Provide the (X, Y) coordinate of the cell's center where the given text is located.  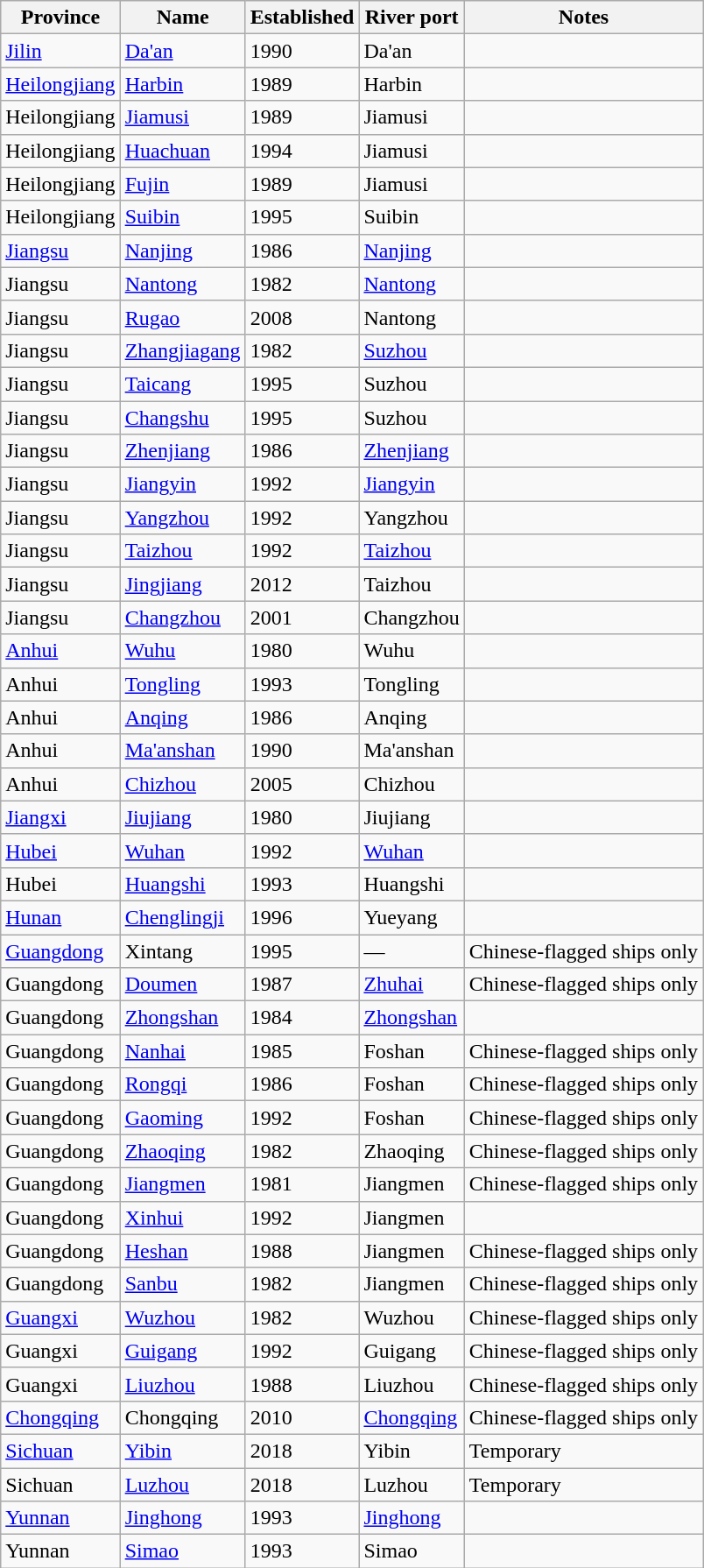
Doumen (182, 985)
Changshu (182, 418)
Nanhai (182, 1051)
Gaoming (182, 1118)
Rongqi (182, 1084)
Jingjiang (182, 584)
Province (60, 18)
Heshan (182, 1251)
2012 (302, 584)
Fujin (182, 184)
Zhuhai (412, 985)
2010 (302, 1417)
2005 (302, 784)
Jilin (60, 51)
2001 (302, 618)
2008 (302, 317)
River port (412, 18)
Rugao (182, 317)
1981 (302, 1184)
Sanbu (182, 1284)
1985 (302, 1051)
1994 (302, 151)
Name (182, 18)
Established (302, 18)
Huachuan (182, 151)
Taicang (182, 384)
Yueyang (412, 917)
Xintang (182, 950)
— (412, 950)
Hunan (60, 917)
Jiangxi (60, 817)
Notes (583, 18)
1984 (302, 1018)
Chenglingji (182, 917)
1996 (302, 917)
Xinhui (182, 1218)
Zhangjiagang (182, 350)
1987 (302, 985)
